Identify which cell holds the provided text, then report its [X, Y] central coordinate. 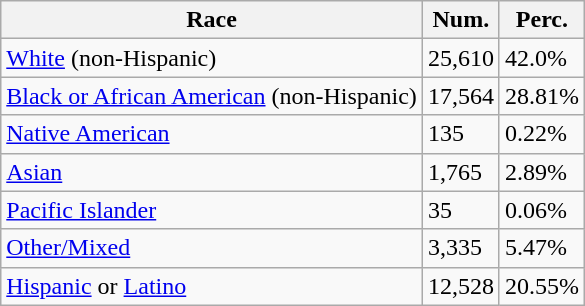
1,765 [460, 172]
Num. [460, 20]
Black or African American (non-Hispanic) [212, 96]
0.06% [542, 210]
42.0% [542, 58]
28.81% [542, 96]
White (non-Hispanic) [212, 58]
25,610 [460, 58]
2.89% [542, 172]
5.47% [542, 248]
Hispanic or Latino [212, 286]
Perc. [542, 20]
135 [460, 134]
Other/Mixed [212, 248]
Native American [212, 134]
17,564 [460, 96]
0.22% [542, 134]
3,335 [460, 248]
35 [460, 210]
Asian [212, 172]
12,528 [460, 286]
20.55% [542, 286]
Pacific Islander [212, 210]
Race [212, 20]
